Scan for the cell matching the given text and deliver its (X, Y) coordinate at center. 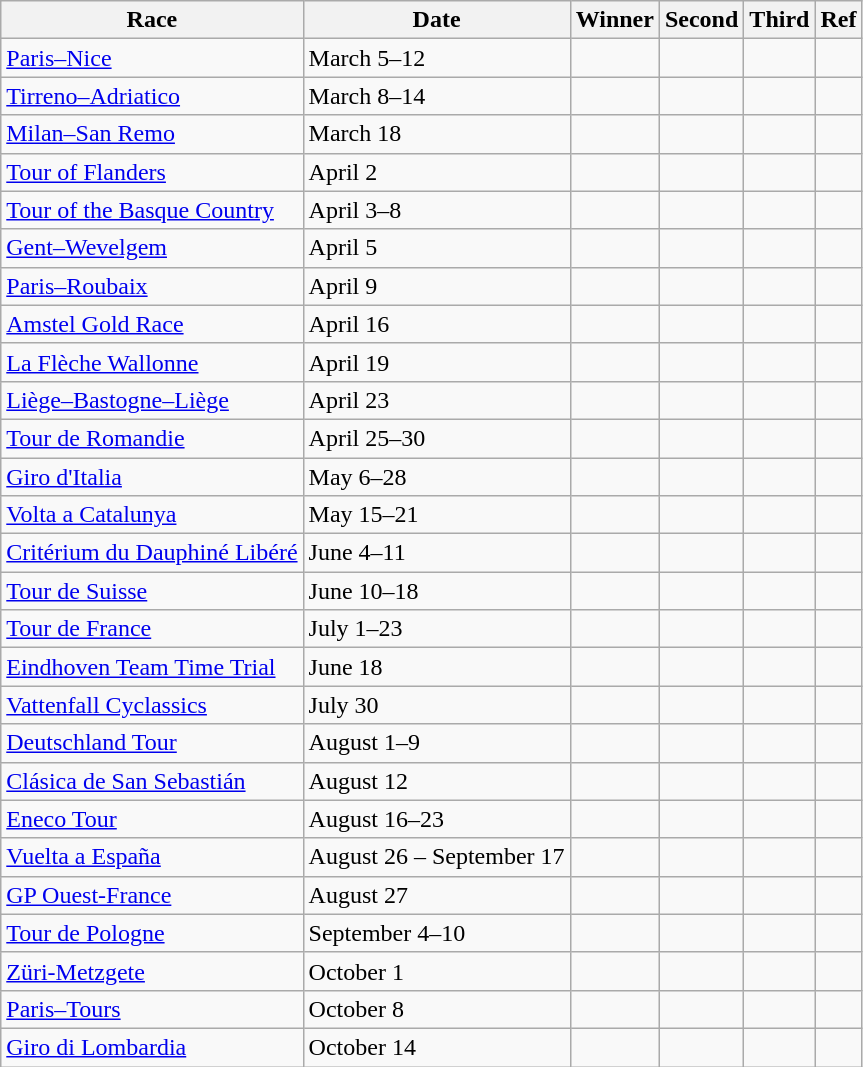
Ref (838, 20)
April 2 (436, 172)
April 23 (436, 400)
Milan–San Remo (152, 134)
Paris–Nice (152, 58)
Clásica de San Sebastián (152, 781)
July 1–23 (436, 629)
Paris–Tours (152, 1009)
Tour de France (152, 629)
Amstel Gold Race (152, 324)
April 19 (436, 362)
Gent–Wevelgem (152, 248)
August 26 – September 17 (436, 857)
June 18 (436, 667)
Giro di Lombardia (152, 1047)
June 10–18 (436, 591)
October 8 (436, 1009)
August 12 (436, 781)
March 18 (436, 134)
Tour of the Basque Country (152, 210)
Tirreno–Adriatico (152, 96)
Race (152, 20)
Eindhoven Team Time Trial (152, 667)
July 30 (436, 705)
Tour of Flanders (152, 172)
August 1–9 (436, 743)
Volta a Catalunya (152, 515)
Tour de Pologne (152, 933)
Paris–Roubaix (152, 286)
April 9 (436, 286)
May 6–28 (436, 477)
Deutschland Tour (152, 743)
Tour de Romandie (152, 438)
March 8–14 (436, 96)
June 4–11 (436, 553)
Züri-Metzgete (152, 971)
March 5–12 (436, 58)
October 1 (436, 971)
April 5 (436, 248)
August 16–23 (436, 819)
April 16 (436, 324)
Giro d'Italia (152, 477)
Date (436, 20)
Liège–Bastogne–Liège (152, 400)
Third (780, 20)
April 25–30 (436, 438)
October 14 (436, 1047)
La Flèche Wallonne (152, 362)
Critérium du Dauphiné Libéré (152, 553)
Winner (614, 20)
September 4–10 (436, 933)
April 3–8 (436, 210)
Tour de Suisse (152, 591)
GP Ouest-France (152, 895)
August 27 (436, 895)
Second (701, 20)
Vattenfall Cyclassics (152, 705)
Vuelta a España (152, 857)
Eneco Tour (152, 819)
May 15–21 (436, 515)
